Scan for the cell matching the given text and deliver its (X, Y) coordinate at center. 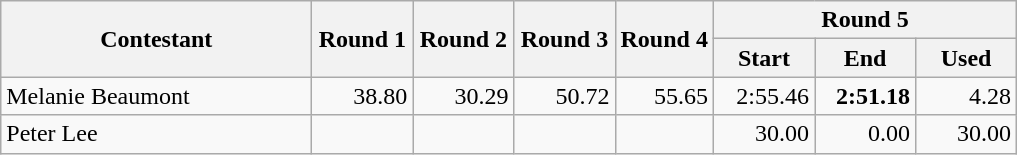
2:55.46 (764, 96)
Round 2 (464, 39)
Melanie Beaumont (156, 96)
0.00 (864, 134)
4.28 (966, 96)
Used (966, 58)
55.65 (664, 96)
30.29 (464, 96)
Round 3 (564, 39)
End (864, 58)
2:51.18 (864, 96)
50.72 (564, 96)
Contestant (156, 39)
38.80 (362, 96)
Round 5 (864, 20)
Peter Lee (156, 134)
Start (764, 58)
Round 1 (362, 39)
Round 4 (664, 39)
